Return the (x, y) coordinate for the center point of the cell that contains the specified text.  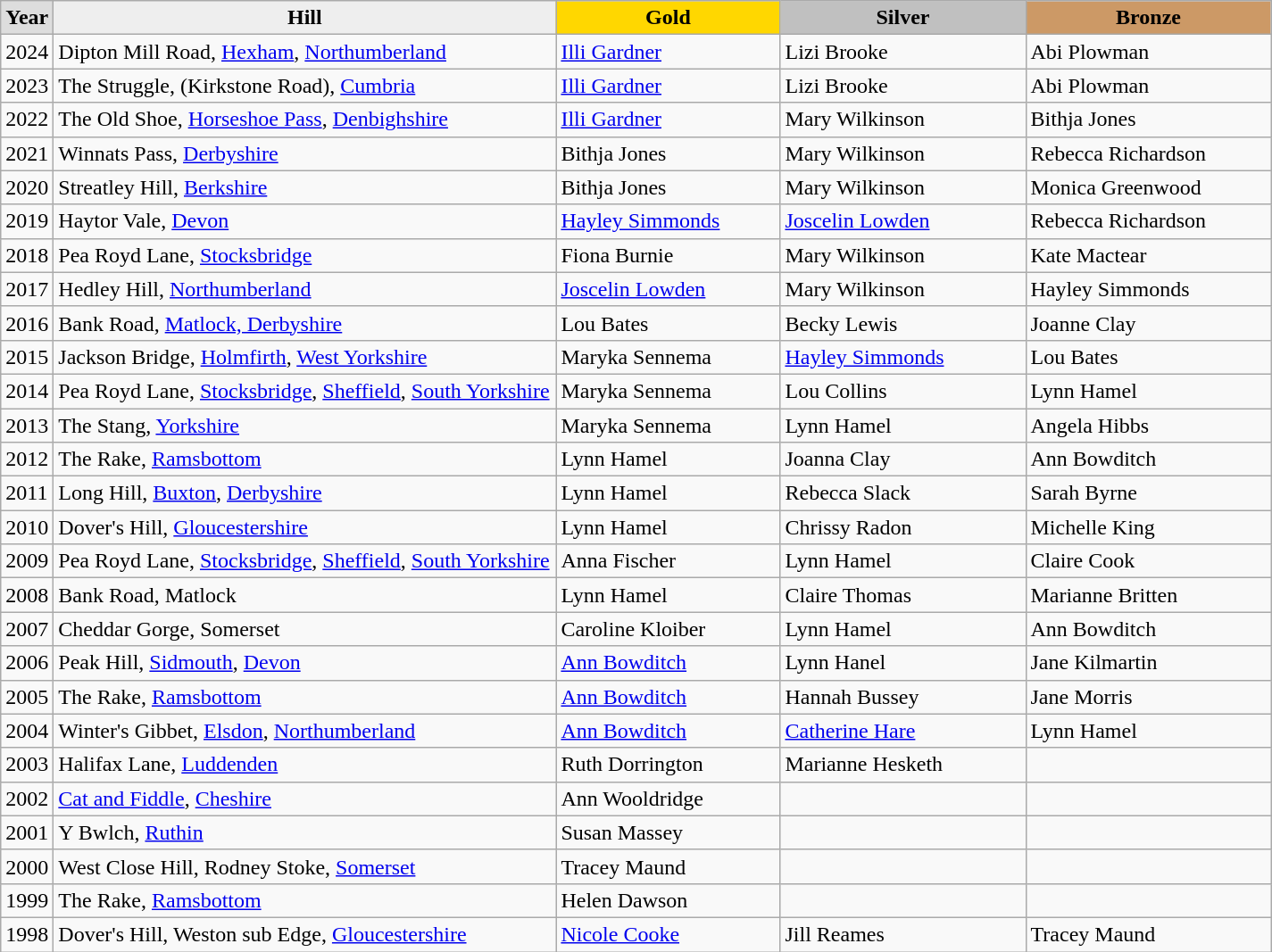
2007 (27, 629)
2018 (27, 255)
Marianne Hesketh (903, 765)
Silver (903, 18)
Haytor Vale, Devon (305, 221)
Halifax Lane, Luddenden (305, 765)
Michelle King (1148, 527)
Susan Massey (668, 832)
Hedley Hill, Northumberland (305, 289)
Lou Collins (903, 391)
2008 (27, 595)
Hill (305, 18)
1998 (27, 934)
1999 (27, 900)
Dipton Mill Road, Hexham, Northumberland (305, 52)
Fiona Burnie (668, 255)
2004 (27, 731)
2019 (27, 221)
2002 (27, 799)
Cheddar Gorge, Somerset (305, 629)
Dover's Hill, Gloucestershire (305, 527)
Gold (668, 18)
Long Hill, Buxton, Derbyshire (305, 493)
Joanna Clay (903, 459)
Hannah Bussey (903, 697)
Nicole Cooke (668, 934)
Helen Dawson (668, 900)
Rebecca Slack (903, 493)
Marianne Britten (1148, 595)
2023 (27, 86)
Chrissy Radon (903, 527)
Joanne Clay (1148, 323)
2011 (27, 493)
Peak Hill, Sidmouth, Devon (305, 663)
2005 (27, 697)
2012 (27, 459)
Jane Morris (1148, 697)
2006 (27, 663)
2015 (27, 357)
Monica Greenwood (1148, 187)
The Struggle, (Kirkstone Road), Cumbria (305, 86)
Winnats Pass, Derbyshire (305, 153)
2013 (27, 426)
Pea Royd Lane, Stocksbridge (305, 255)
Ann Wooldridge (668, 799)
Year (27, 18)
Anna Fischer (668, 561)
2021 (27, 153)
2014 (27, 391)
West Close Hill, Rodney Stoke, Somerset (305, 866)
Catherine Hare (903, 731)
Becky Lewis (903, 323)
2020 (27, 187)
Caroline Kloiber (668, 629)
Dover's Hill, Weston sub Edge, Gloucestershire (305, 934)
2000 (27, 866)
Jackson Bridge, Holmfirth, West Yorkshire (305, 357)
Angela Hibbs (1148, 426)
Cat and Fiddle, Cheshire (305, 799)
2001 (27, 832)
Y Bwlch, Ruthin (305, 832)
Lynn Hanel (903, 663)
2009 (27, 561)
2017 (27, 289)
Sarah Byrne (1148, 493)
Kate Mactear (1148, 255)
Jill Reames (903, 934)
Bank Road, Matlock (305, 595)
Jane Kilmartin (1148, 663)
2024 (27, 52)
The Old Shoe, Horseshoe Pass, Denbighshire (305, 120)
Bronze (1148, 18)
2022 (27, 120)
Claire Cook (1148, 561)
2003 (27, 765)
2010 (27, 527)
Bank Road, Matlock, Derbyshire (305, 323)
2016 (27, 323)
Ruth Dorrington (668, 765)
Claire Thomas (903, 595)
Winter's Gibbet, Elsdon, Northumberland (305, 731)
The Stang, Yorkshire (305, 426)
Streatley Hill, Berkshire (305, 187)
